Provide the (x, y) coordinate of the cell's center where the given text is located.  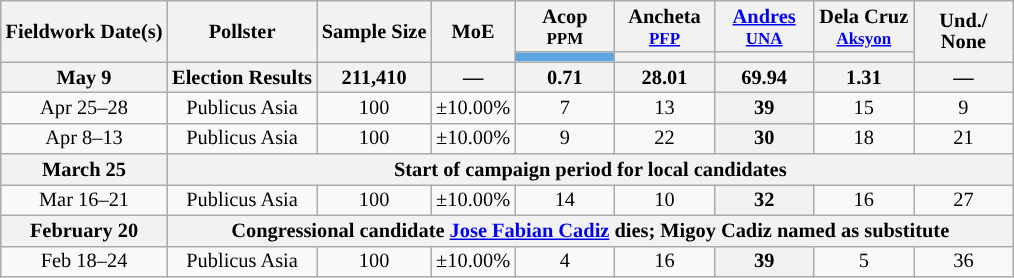
Apr 8–13 (84, 138)
February 20 (84, 230)
18 (864, 138)
AnchetaPFP (665, 26)
32 (764, 200)
Apr 25–28 (84, 108)
69.94 (764, 78)
15 (864, 108)
1.31 (864, 78)
36 (964, 262)
Fieldwork Date(s) (84, 30)
March 25 (84, 170)
Election Results (242, 78)
27 (964, 200)
Und./None (964, 30)
AcopPPM (565, 26)
Sample Size (374, 30)
AndresUNA (764, 26)
5 (864, 262)
Dela CruzAksyon (864, 26)
13 (665, 108)
May 9 (84, 78)
0.71 (565, 78)
Start of campaign period for local candidates (590, 170)
21 (964, 138)
14 (565, 200)
Congressional candidate Jose Fabian Cadiz dies; Migoy Cadiz named as substitute (590, 230)
7 (565, 108)
28.01 (665, 78)
Mar 16–21 (84, 200)
22 (665, 138)
4 (565, 262)
MoE (473, 30)
30 (764, 138)
211,410 (374, 78)
Feb 18–24 (84, 262)
Pollster (242, 30)
10 (665, 200)
